Find where the given text appears and provide that cell's center as [X, Y] coordinate. 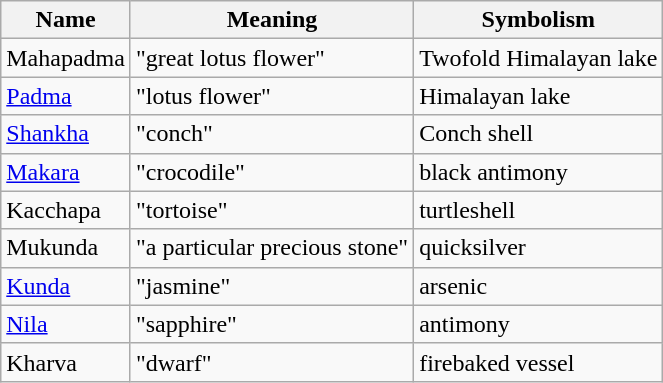
Mukunda [66, 248]
"jasmine" [272, 286]
Mahapadma [66, 58]
"crocodile" [272, 172]
Nila [66, 324]
quicksilver [538, 248]
"tortoise" [272, 210]
Twofold Himalayan lake [538, 58]
Kunda [66, 286]
Padma [66, 96]
"dwarf" [272, 362]
antimony [538, 324]
"great lotus flower" [272, 58]
Kharva [66, 362]
firebaked vessel [538, 362]
Shankha [66, 134]
Conch shell [538, 134]
Kacchapa [66, 210]
Meaning [272, 20]
black antimony [538, 172]
"lotus flower" [272, 96]
Symbolism [538, 20]
Name [66, 20]
"sapphire" [272, 324]
"a particular precious stone" [272, 248]
arsenic [538, 286]
Himalayan lake [538, 96]
Makara [66, 172]
"conch" [272, 134]
turtleshell [538, 210]
